Pinpoint the cell where the given text exists, returning its (x, y) midpoint coordinate. 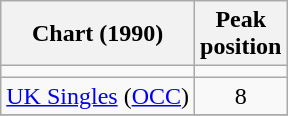
Peakposition (241, 34)
8 (241, 96)
UK Singles (OCC) (98, 96)
Chart (1990) (98, 34)
